Search for the cell housing the specified text and yield its (x, y) center coordinate. 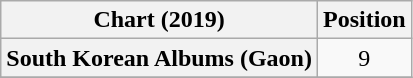
Position (364, 20)
9 (364, 58)
South Korean Albums (Gaon) (160, 58)
Chart (2019) (160, 20)
